Scan for the cell matching the given text and deliver its [x, y] coordinate at center. 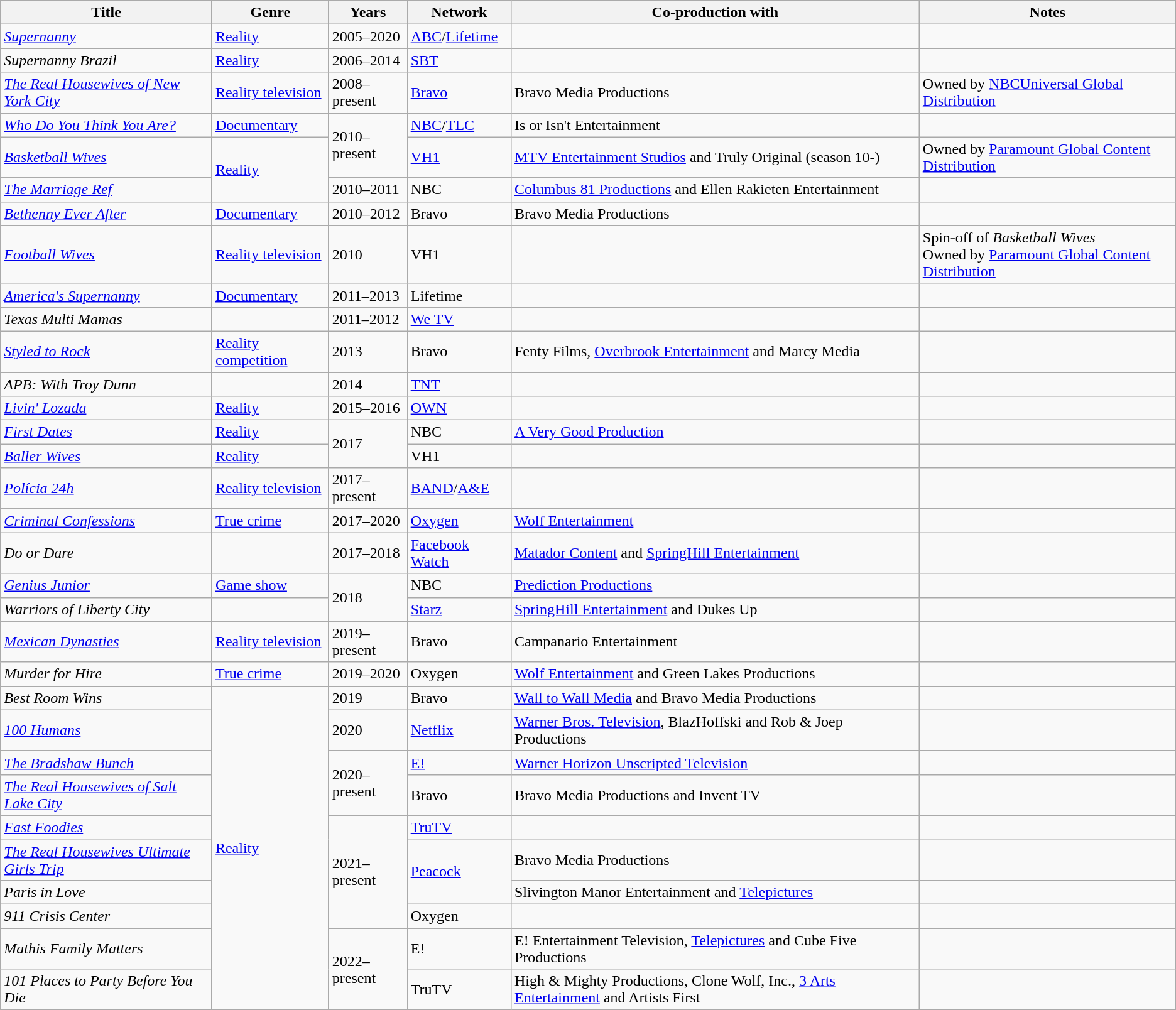
Prediction Productions [715, 585]
Game show [270, 585]
2017–present [368, 489]
Do or Dare [107, 553]
Baller Wives [107, 456]
Murder for Hire [107, 674]
Livin' Lozada [107, 408]
2013 [368, 352]
The Bradshaw Bunch [107, 763]
2019–present [368, 642]
Years [368, 13]
We TV [459, 319]
Notes [1047, 13]
2020–present [368, 783]
Texas Multi Mamas [107, 319]
Fenty Films, Overbrook Entertainment and Marcy Media [715, 352]
OWN [459, 408]
2008–present [368, 93]
2011–2013 [368, 295]
The Marriage Ref [107, 190]
Wall to Wall Media and Bravo Media Productions [715, 698]
Wolf Entertainment [715, 521]
2010–2012 [368, 214]
Genius Junior [107, 585]
The Real Housewives of Salt Lake City [107, 795]
Owned by Paramount Global Content Distribution [1047, 157]
2020 [368, 730]
ABC/Lifetime [459, 36]
2005–2020 [368, 36]
America's Supernanny [107, 295]
2017–2020 [368, 521]
Football Wives [107, 254]
Title [107, 13]
2019–2020 [368, 674]
A Very Good Production [715, 432]
2014 [368, 384]
2011–2012 [368, 319]
Netflix [459, 730]
Who Do You Think You Are? [107, 125]
911 Crisis Center [107, 916]
Polícia 24h [107, 489]
Co-production with [715, 13]
Fast Foodies [107, 827]
Supernanny Brazil [107, 60]
2017 [368, 444]
MTV Entertainment Studios and Truly Original (season 10-) [715, 157]
Spin-off of Basketball WivesOwned by Paramount Global Content Distribution [1047, 254]
Supernanny [107, 36]
Styled to Rock [107, 352]
Bethenny Ever After [107, 214]
Reality competition [270, 352]
2018 [368, 597]
NBC/TLC [459, 125]
Wolf Entertainment and Green Lakes Productions [715, 674]
2019 [368, 698]
The Real Housewives Ultimate Girls Trip [107, 859]
High & Mighty Productions, Clone Wolf, Inc., 3 Arts Entertainment and Artists First [715, 990]
Bravo Media Productions and Invent TV [715, 795]
First Dates [107, 432]
Criminal Confessions [107, 521]
Is or Isn't Entertainment [715, 125]
TNT [459, 384]
APB: With Troy Dunn [107, 384]
2010–present [368, 146]
Campanario Entertainment [715, 642]
2015–2016 [368, 408]
Matador Content and SpringHill Entertainment [715, 553]
Peacock [459, 872]
BAND/A&E [459, 489]
Warriors of Liberty City [107, 609]
2021–present [368, 872]
The Real Housewives of New York City [107, 93]
Mexican Dynasties [107, 642]
Mathis Family Matters [107, 948]
2006–2014 [368, 60]
Best Room Wins [107, 698]
2010–2011 [368, 190]
2017–2018 [368, 553]
Genre [270, 13]
Facebook Watch [459, 553]
Paris in Love [107, 893]
2010 [368, 254]
Warner Bros. Television, BlazHoffski and Rob & Joep Productions [715, 730]
Lifetime [459, 295]
SpringHill Entertainment and Dukes Up [715, 609]
Basketball Wives [107, 157]
Starz [459, 609]
101 Places to Party Before You Die [107, 990]
Owned by NBCUniversal Global Distribution [1047, 93]
Slivington Manor Entertainment and Telepictures [715, 893]
Warner Horizon Unscripted Television [715, 763]
Network [459, 13]
2022–present [368, 969]
Columbus 81 Productions and Ellen Rakieten Entertainment [715, 190]
E! Entertainment Television, Telepictures and Cube Five Productions [715, 948]
SBT [459, 60]
100 Humans [107, 730]
